From the cell containing the given text, extract its center point as [x, y] coordinate. 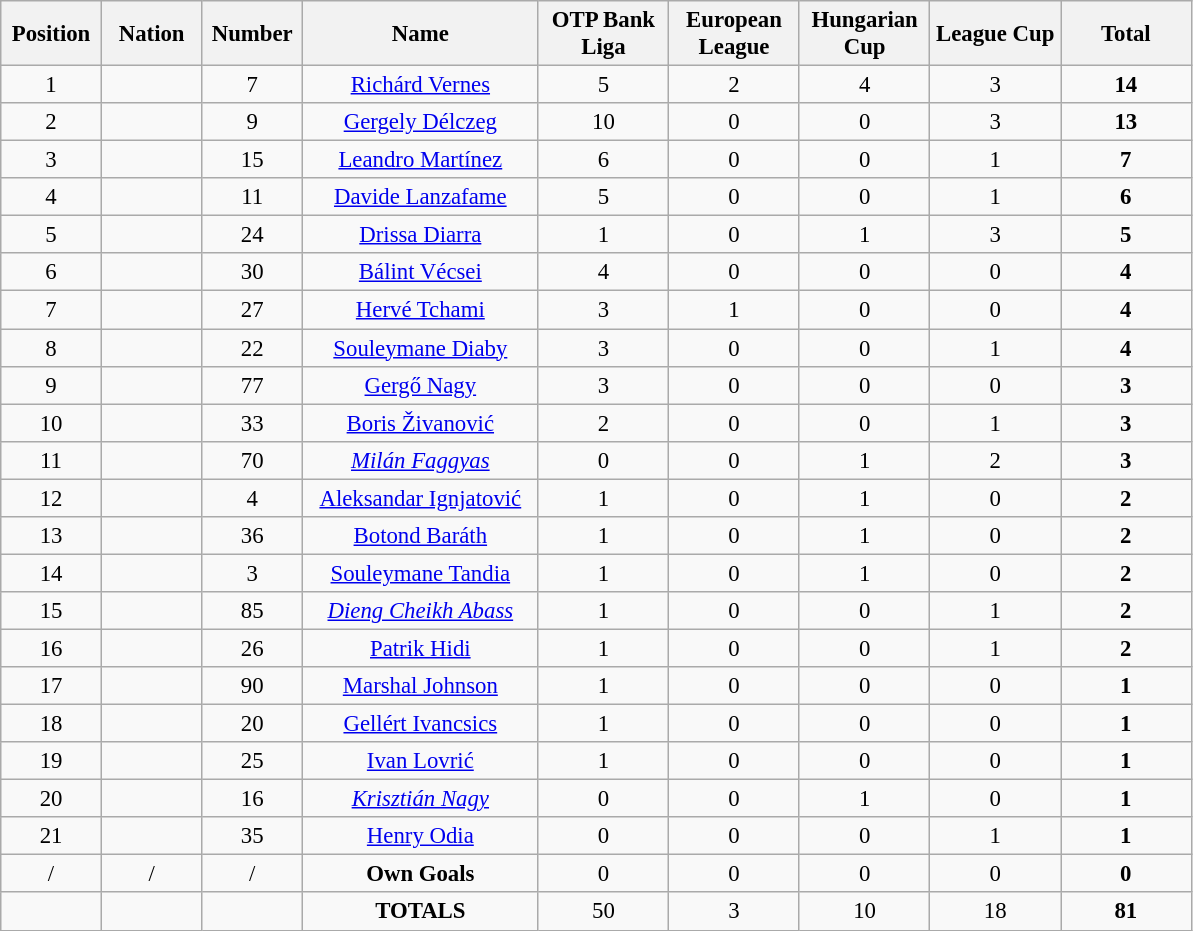
Hungarian Cup [864, 34]
TOTALS [421, 912]
Drissa Diarra [421, 235]
26 [252, 648]
Ivan Lovrić [421, 761]
22 [252, 348]
81 [1126, 912]
35 [252, 836]
Richárd Vernes [421, 85]
Davide Lanzafame [421, 197]
Nation [152, 34]
Krisztián Nagy [421, 799]
19 [52, 761]
European League [734, 34]
24 [252, 235]
Boris Živanović [421, 423]
25 [252, 761]
Patrik Hidi [421, 648]
30 [252, 273]
Souleymane Diaby [421, 348]
Leandro Martínez [421, 160]
Aleksandar Ignjatović [421, 498]
Botond Baráth [421, 536]
Gellért Ivancsics [421, 724]
Total [1126, 34]
Gergő Nagy [421, 385]
Marshal Johnson [421, 686]
27 [252, 310]
Souleymane Tandia [421, 573]
77 [252, 385]
Gergely Délczeg [421, 122]
League Cup [996, 34]
50 [604, 912]
Position [52, 34]
Name [421, 34]
21 [52, 836]
Bálint Vécsei [421, 273]
12 [52, 498]
Dieng Cheikh Abass [421, 611]
70 [252, 460]
Number [252, 34]
Milán Faggyas [421, 460]
Hervé Tchami [421, 310]
8 [52, 348]
Own Goals [421, 874]
17 [52, 686]
Henry Odia [421, 836]
90 [252, 686]
OTP Bank Liga [604, 34]
36 [252, 536]
85 [252, 611]
33 [252, 423]
